From the cell containing the given text, extract its center point as (X, Y) coordinate. 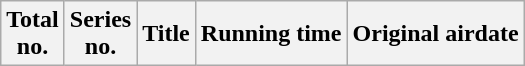
Original airdate (436, 34)
Totalno. (33, 34)
Running time (271, 34)
Title (166, 34)
Seriesno. (100, 34)
